Locate the cell with the specified text and output its (X, Y) center coordinate. 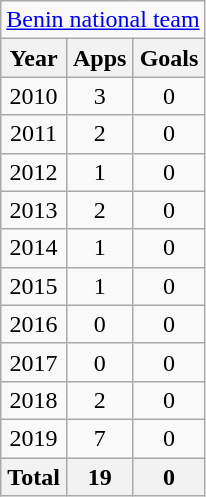
Total (34, 477)
2017 (34, 362)
2016 (34, 324)
7 (100, 438)
2011 (34, 134)
19 (100, 477)
2012 (34, 172)
Apps (100, 58)
3 (100, 96)
2019 (34, 438)
2013 (34, 210)
2015 (34, 286)
2014 (34, 248)
Benin national team (103, 20)
Goals (169, 58)
2010 (34, 96)
2018 (34, 400)
Year (34, 58)
